Determine the (x, y) coordinate at the center of the cell enclosing the given text.  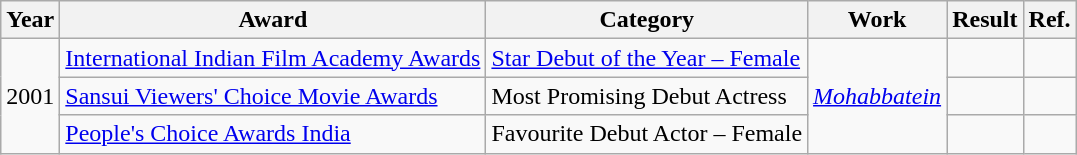
2001 (30, 96)
Star Debut of the Year – Female (647, 58)
Award (273, 20)
People's Choice Awards India (273, 134)
Result (985, 20)
Favourite Debut Actor – Female (647, 134)
Mohabbatein (878, 96)
Sansui Viewers' Choice Movie Awards (273, 96)
Ref. (1050, 20)
Work (878, 20)
Most Promising Debut Actress (647, 96)
Category (647, 20)
International Indian Film Academy Awards (273, 58)
Year (30, 20)
